Determine the [x, y] coordinate at the center of the cell enclosing the given text.  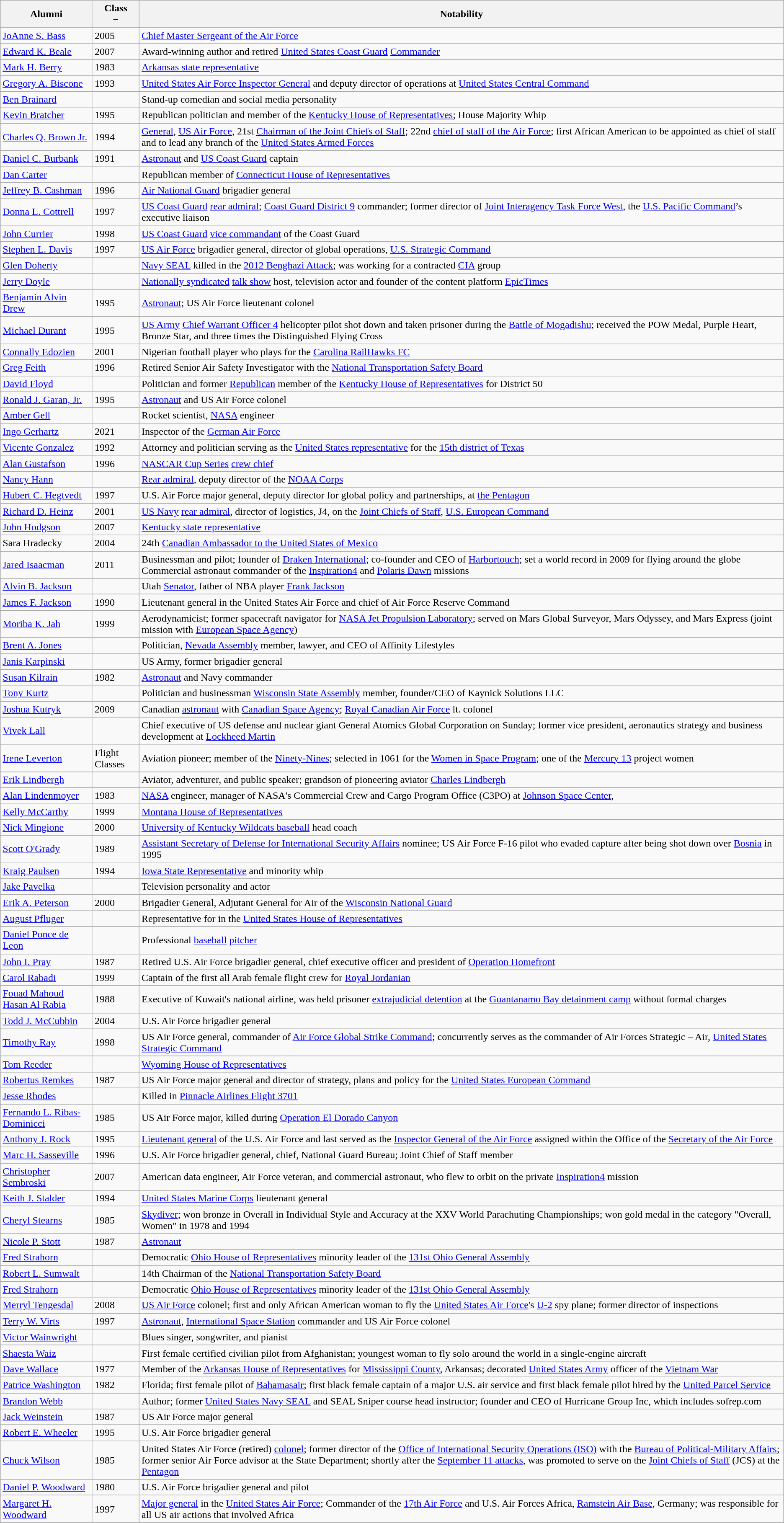
Stand-up comedian and social media personality [462, 99]
Jared Isaacman [46, 565]
US Coast Guard vice commandant of the Coast Guard [462, 233]
Politician and former Republican member of the Kentucky House of Representatives for District 50 [462, 384]
Astronaut and US Air Force colonel [462, 400]
Robert L. Sumwalt [46, 1273]
United States Marine Corps lieutenant general [462, 1198]
Keith J. Stalder [46, 1198]
Award-winning author and retired United States Coast Guard Commander [462, 52]
Scott O'Grady [46, 849]
Astronaut and Navy commander [462, 677]
Irene Leverton [46, 758]
1992 [116, 447]
Nigerian football player who plays for the Carolina RailHawks FC [462, 352]
Robertus Remkes [46, 1080]
Charles Q. Brown Jr. [46, 137]
Daniel P. Woodward [46, 1487]
U.S. Air Force brigadier general, chief, National Guard Bureau; Joint Chief of Staff member [462, 1155]
U.S. Air Force major general, deputy director for global policy and partnerships, at the Pentagon [462, 495]
Dan Carter [46, 174]
Susan Kilrain [46, 677]
Politician, Nevada Assembly member, lawyer, and CEO of Affinity Lifestyles [462, 645]
Marc H. Sasseville [46, 1155]
Blues singer, songwriter, and pianist [462, 1337]
David Floyd [46, 384]
John Currier [46, 233]
August Pfluger [46, 919]
Rocket scientist, NASA engineer [462, 416]
NASA engineer, manager of NASA's Commercial Crew and Cargo Program Office (C3PO) at Johnson Space Center, [462, 795]
Richard D. Heinz [46, 511]
Brandon Webb [46, 1401]
Captain of the first all Arab female flight crew for Royal Jordanian [462, 978]
Iowa State Representative and minority whip [462, 871]
Astronaut and US Coast Guard captain [462, 158]
Kevin Bratcher [46, 115]
Mark H. Berry [46, 67]
Inspector of the German Air Force [462, 431]
Edward K. Beale [46, 52]
Jake Pavelka [46, 887]
2021 [116, 431]
Notability [462, 14]
Representative for in the United States House of Representatives [462, 919]
Astronaut, International Space Station commander and US Air Force colonel [462, 1321]
24th Canadian Ambassador to the United States of Mexico [462, 543]
Ben Brainard [46, 99]
Ronald J. Garan, Jr. [46, 400]
Rear admiral, deputy director of the NOAA Corps [462, 479]
University of Kentucky Wildcats baseball head coach [462, 828]
Janis Karpinski [46, 661]
Lieutenant general in the United States Air Force and chief of Air Force Reserve Command [462, 602]
Television personality and actor [462, 887]
Fouad Mahoud Hasan Al Rabia [46, 999]
Cheryl Stearns [46, 1220]
James F. Jackson [46, 602]
Member of the Arkansas House of Representatives for Mississippi County, Arkansas; decorated United States Army officer of the Vietnam War [462, 1369]
Merryl Tengesdal [46, 1305]
Patrice Washington [46, 1385]
Aviation pioneer; member of the Ninety-Nines; selected in 1061 for the Women in Space Program; one of the Mercury 13 project women [462, 758]
Republican politician and member of the Kentucky House of Representatives; House Majority Whip [462, 115]
2011 [116, 565]
Jeffrey B. Cashman [46, 190]
Wyoming House of Representatives [462, 1064]
Vicente Gonzalez [46, 447]
Nancy Hann [46, 479]
Daniel C. Burbank [46, 158]
Jerry Doyle [46, 281]
Arkansas state representative [462, 67]
US Air Force brigadier general, director of global operations, U.S. Strategic Command [462, 250]
US Air Force major general and director of strategy, plans and policy for the United States European Command [462, 1080]
Kelly McCarthy [46, 811]
American data engineer, Air Force veteran, and commercial astronaut, who flew to orbit on the private Inspiration4 mission [462, 1177]
Attorney and politician serving as the United States representative for the 15th district of Texas [462, 447]
Erik Lindbergh [46, 780]
Vivek Lall [46, 731]
1980 [116, 1487]
Connally Edozien [46, 352]
Jesse Rhodes [46, 1096]
2009 [116, 709]
Canadian astronaut with Canadian Space Agency; Royal Canadian Air Force lt. colonel [462, 709]
2005 [116, 36]
US Air Force colonel; first and only African American woman to fly the United States Air Force's U-2 spy plane; former director of inspections [462, 1305]
Navy SEAL killed in the 2012 Benghazi Attack; was working for a contracted CIA group [462, 266]
Joshua Kutryk [46, 709]
Republican member of Connecticut House of Representatives [462, 174]
Terry W. Virts [46, 1321]
U.S. Air Force brigadier general and pilot [462, 1487]
Nicole P. Stott [46, 1242]
Margaret H. Woodward [46, 1509]
US Air Force major general [462, 1417]
US Army, former brigadier general [462, 661]
1977 [116, 1369]
Utah Senator, father of NBA player Frank Jackson [462, 586]
Victor Wainwright [46, 1337]
1993 [116, 83]
Timothy Ray [46, 1042]
JoAnne S. Bass [46, 36]
Flight Classes [116, 758]
Politician and businessman Wisconsin State Assembly member, founder/CEO of Kaynick Solutions LLC [462, 693]
1990 [116, 602]
Astronaut [462, 1242]
Class− [116, 14]
Brent A. Jones [46, 645]
Fernando L. Ribas-Dominicci [46, 1118]
Brigadier General, Adjutant General for Air of the Wisconsin National Guard [462, 903]
Daniel Ponce de Leon [46, 940]
2008 [116, 1305]
Benjamin Alvin Drew [46, 303]
Air National Guard brigadier general [462, 190]
United States Air Force Inspector General and deputy director of operations at United States Central Command [462, 83]
Retired Senior Air Safety Investigator with the National Transportation Safety Board [462, 368]
First female certified civilian pilot from Afghanistan; youngest woman to fly solo around the world in a single-engine aircraft [462, 1353]
Killed in Pinnacle Airlines Flight 3701 [462, 1096]
Hubert C. Hegtvedt [46, 495]
John I. Pray [46, 962]
Kentucky state representative [462, 527]
Stephen L. Davis [46, 250]
Alumni [46, 14]
Sara Hradecky [46, 543]
Executive of Kuwait's national airline, was held prisoner extrajudicial detention at the Guantanamo Bay detainment camp without formal charges [462, 999]
1991 [116, 158]
Retired U.S. Air Force brigadier general, chief executive officer and president of Operation Homefront [462, 962]
Alan Gustafson [46, 463]
Robert E. Wheeler [46, 1433]
Anthony J. Rock [46, 1139]
Nationally syndicated talk show host, television actor and founder of the content platform EpicTimes [462, 281]
Nick Mingione [46, 828]
Amber Gell [46, 416]
Tony Kurtz [46, 693]
Chuck Wilson [46, 1460]
Alan Lindenmoyer [46, 795]
Carol Rabadi [46, 978]
Author; former United States Navy SEAL and SEAL Sniper course head instructor; founder and CEO of Hurricane Group Inc, which includes sofrep.com [462, 1401]
Moriba K. Jah [46, 624]
US Navy rear admiral, director of logistics, J4, on the Joint Chiefs of Staff, U.S. European Command [462, 511]
US Air Force major, killed during Operation El Dorado Canyon [462, 1118]
Tom Reeder [46, 1064]
Todd J. McCubbin [46, 1021]
Jack Weinstein [46, 1417]
Astronaut; US Air Force lieutenant colonel [462, 303]
Aviator, adventurer, and public speaker; grandson of pioneering aviator Charles Lindbergh [462, 780]
Professional baseball pitcher [462, 940]
Alvin B. Jackson [46, 586]
Chief Master Sergeant of the Air Force [462, 36]
Kraig Paulsen [46, 871]
14th Chairman of the National Transportation Safety Board [462, 1273]
Montana House of Representatives [462, 811]
1988 [116, 999]
Gregory A. Biscone [46, 83]
Ingo Gerhartz [46, 431]
John Hodgson [46, 527]
Greg Feith [46, 368]
Dave Wallace [46, 1369]
Michael Durant [46, 330]
NASCAR Cup Series crew chief [462, 463]
Erik A. Peterson [46, 903]
1989 [116, 849]
Shaesta Waiz [46, 1353]
Glen Doherty [46, 266]
Donna L. Cottrell [46, 212]
Christopher Sembroski [46, 1177]
